Capture the cell that displays the provided text and extract its [x, y] central coordinate. 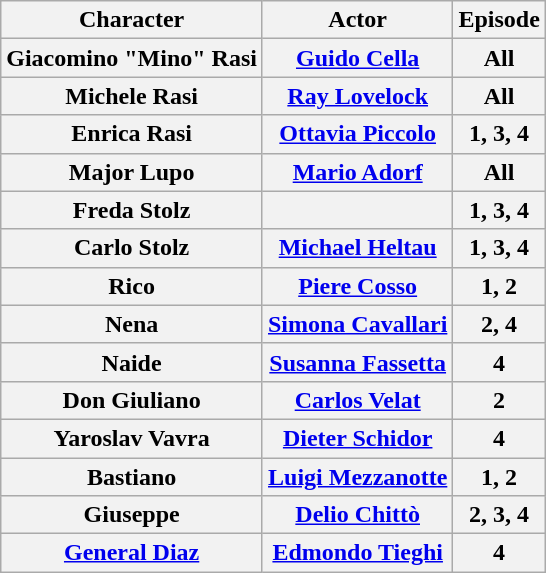
Giuseppe [132, 515]
Nena [132, 324]
Bastiano [132, 477]
Delio Chittò [357, 515]
Edmondo Tieghi [357, 553]
Susanna Fassetta [357, 362]
Rico [132, 286]
General Diaz [132, 553]
Simona Cavallari [357, 324]
Dieter Schidor [357, 438]
Luigi Mezzanotte [357, 477]
Freda Stolz [132, 210]
Actor [357, 20]
Episode [499, 20]
Ottavia Piccolo [357, 134]
Guido Cella [357, 58]
Michele Rasi [132, 96]
Don Giuliano [132, 400]
Major Lupo [132, 172]
Piere Cosso [357, 286]
Enrica Rasi [132, 134]
2 [499, 400]
Naide [132, 362]
Character [132, 20]
Carlo Stolz [132, 248]
Carlos Velat [357, 400]
2, 4 [499, 324]
2, 3, 4 [499, 515]
Mario Adorf [357, 172]
Yaroslav Vavra [132, 438]
Ray Lovelock [357, 96]
Michael Heltau [357, 248]
Giacomino "Mino" Rasi [132, 58]
